Extract the (x, y) coordinate from the center of the cell holding the provided text.  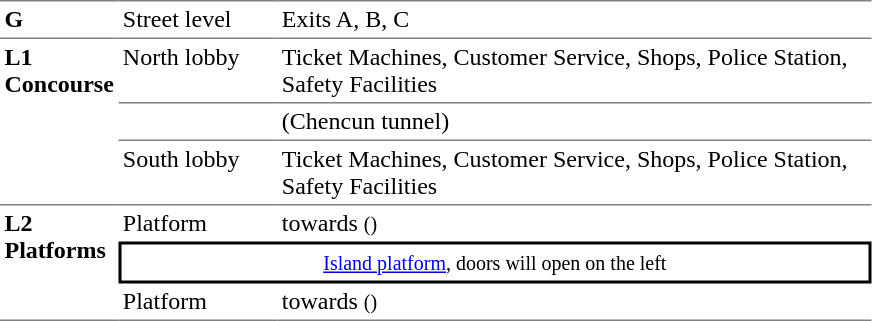
(Chencun tunnel) (574, 123)
G (59, 19)
towards () (574, 224)
Island platform, doors will open on the left (494, 263)
L1Concourse (59, 122)
Platform (198, 224)
South lobby (198, 173)
Street level (198, 19)
North lobby (198, 71)
Exits A, B, C (574, 19)
